Search for the cell housing the specified text and yield its (X, Y) center coordinate. 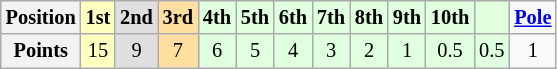
9 (136, 51)
6th (293, 17)
Points (41, 51)
5th (255, 17)
4th (217, 17)
5 (255, 51)
4 (293, 51)
9th (407, 17)
1st (98, 17)
7 (178, 51)
Pole (532, 17)
10th (450, 17)
8th (369, 17)
15 (98, 51)
3 (331, 51)
3rd (178, 17)
Position (41, 17)
2 (369, 51)
6 (217, 51)
7th (331, 17)
2nd (136, 17)
